Identify which cell holds the provided text, then report its [X, Y] central coordinate. 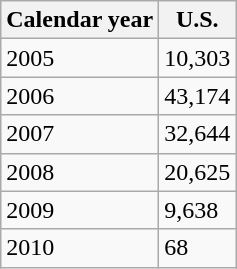
2009 [80, 210]
U.S. [198, 20]
9,638 [198, 210]
Calendar year [80, 20]
2005 [80, 58]
68 [198, 248]
2008 [80, 172]
43,174 [198, 96]
2007 [80, 134]
20,625 [198, 172]
2006 [80, 96]
32,644 [198, 134]
2010 [80, 248]
10,303 [198, 58]
